Provide the [X, Y] coordinate of the cell's center where the given text is located.  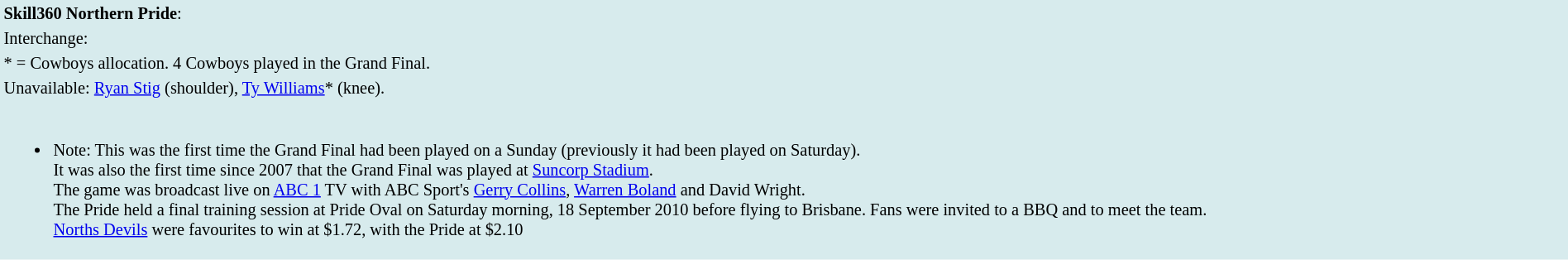
* = Cowboys allocation. 4 Cowboys played in the Grand Final. [784, 63]
Skill360 Northern Pride: [784, 13]
Interchange: [784, 38]
Unavailable: Ryan Stig (shoulder), Ty Williams* (knee). [784, 88]
